Determine the (x, y) coordinate at the center of the cell enclosing the given text.  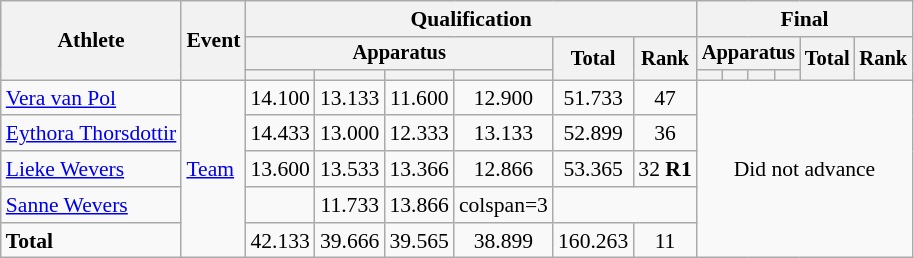
13.600 (280, 169)
14.433 (280, 134)
Eythora Thorsdottir (92, 134)
13.533 (350, 169)
Final (804, 19)
47 (665, 98)
Sanne Wevers (92, 205)
Did not advance (804, 169)
12.866 (504, 169)
Event (213, 40)
Lieke Wevers (92, 169)
51.733 (593, 98)
11.733 (350, 205)
Vera van Pol (92, 98)
52.899 (593, 134)
32 R1 (665, 169)
13.000 (350, 134)
Athlete (92, 40)
Team (213, 169)
13.366 (418, 169)
12.333 (418, 134)
11.600 (418, 98)
13.866 (418, 205)
53.365 (593, 169)
Qualification (470, 19)
12.900 (504, 98)
36 (665, 134)
colspan=3 (504, 205)
14.100 (280, 98)
